Output the [x, y] coordinate of the center of the cell containing the given text.  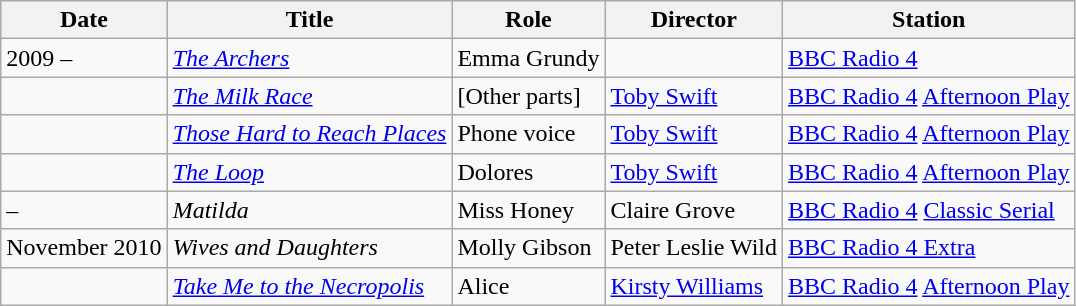
The Archers [310, 58]
Title [310, 20]
Take Me to the Necropolis [310, 286]
Kirsty Williams [694, 286]
The Loop [310, 172]
Date [84, 20]
BBC Radio 4 Classic Serial [929, 210]
Wives and Daughters [310, 248]
Those Hard to Reach Places [310, 134]
Claire Grove [694, 210]
Matilda [310, 210]
BBC Radio 4 [929, 58]
Molly Gibson [528, 248]
[Other parts] [528, 96]
Station [929, 20]
Dolores [528, 172]
Alice [528, 286]
Phone voice [528, 134]
November 2010 [84, 248]
Director [694, 20]
The Milk Race [310, 96]
Miss Honey [528, 210]
2009 – [84, 58]
Peter Leslie Wild [694, 248]
– [84, 210]
Emma Grundy [528, 58]
Role [528, 20]
BBC Radio 4 Extra [929, 248]
